From the cell containing the given text, extract its center point as [X, Y] coordinate. 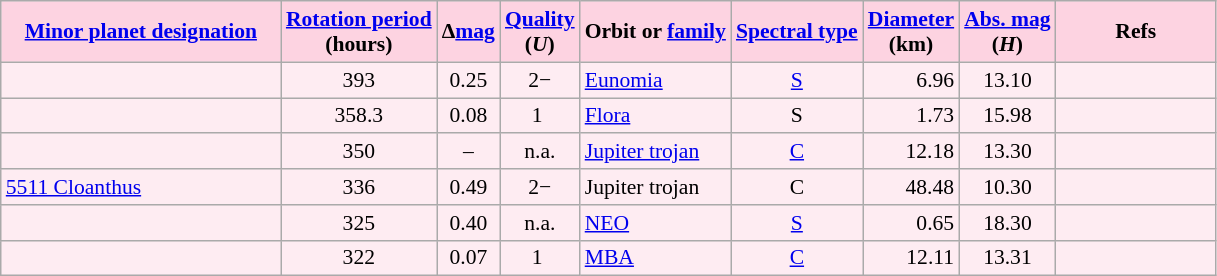
358.3 [359, 116]
15.98 [1007, 116]
12.11 [911, 258]
13.10 [1007, 80]
5511 Cloanthus [141, 187]
325 [359, 223]
18.30 [1007, 223]
10.30 [1007, 187]
Eunomia [656, 80]
Orbit or family [656, 32]
48.48 [911, 187]
13.31 [1007, 258]
– [468, 152]
Diameter(km) [911, 32]
Abs. mag(H) [1007, 32]
MBA [656, 258]
0.08 [468, 116]
Rotation period(hours) [359, 32]
0.65 [911, 223]
6.96 [911, 80]
0.07 [468, 258]
393 [359, 80]
322 [359, 258]
Flora [656, 116]
336 [359, 187]
0.25 [468, 80]
0.40 [468, 223]
13.30 [1007, 152]
1.73 [911, 116]
Refs [1136, 32]
350 [359, 152]
Δmag [468, 32]
Spectral type [797, 32]
Minor planet designation [141, 32]
NEO [656, 223]
0.49 [468, 187]
12.18 [911, 152]
Quality(U) [540, 32]
